Pinpoint the cell where the given text exists, returning its (X, Y) midpoint coordinate. 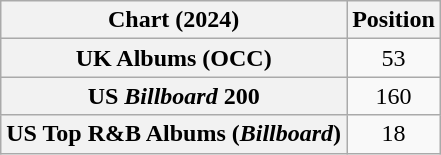
160 (394, 96)
US Top R&B Albums (Billboard) (174, 134)
53 (394, 58)
18 (394, 134)
UK Albums (OCC) (174, 58)
Position (394, 20)
Chart (2024) (174, 20)
US Billboard 200 (174, 96)
